Pinpoint the cell where the given text exists, returning its (x, y) midpoint coordinate. 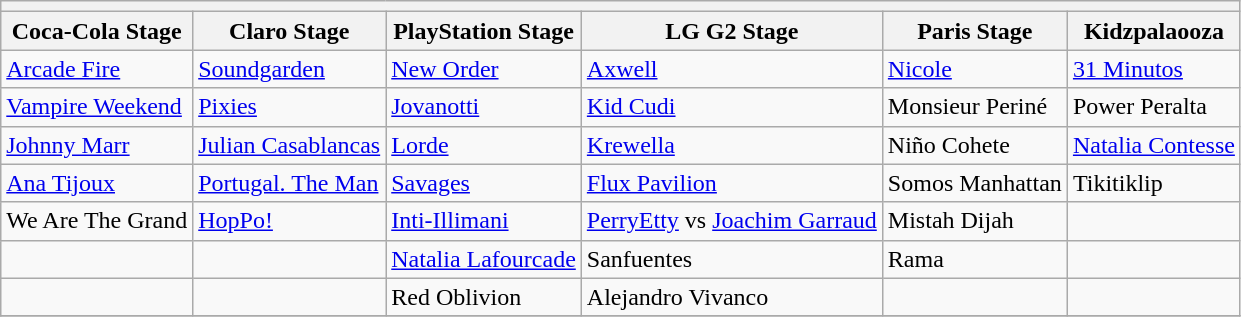
Krewella (732, 145)
Julian Casablancas (290, 145)
Rama (974, 259)
Somos Manhattan (974, 183)
Coca-Cola Stage (97, 31)
Jovanotti (484, 107)
Portugal. The Man (290, 183)
We Are The Grand (97, 221)
PerryEtty vs Joachim Garraud (732, 221)
Natalia Contesse (1154, 145)
Lorde (484, 145)
Flux Pavilion (732, 183)
Axwell (732, 69)
Claro Stage (290, 31)
Alejandro Vivanco (732, 297)
Monsieur Periné (974, 107)
HopPo! (290, 221)
Sanfuentes (732, 259)
Kid Cudi (732, 107)
Paris Stage (974, 31)
Pixies (290, 107)
Savages (484, 183)
Johnny Marr (97, 145)
PlayStation Stage (484, 31)
Mistah Dijah (974, 221)
Nicole (974, 69)
Inti-Illimani (484, 221)
Power Peralta (1154, 107)
LG G2 Stage (732, 31)
Kidzpalaooza (1154, 31)
New Order (484, 69)
31 Minutos (1154, 69)
Niño Cohete (974, 145)
Red Oblivion (484, 297)
Soundgarden (290, 69)
Arcade Fire (97, 69)
Tikitiklip (1154, 183)
Ana Tijoux (97, 183)
Vampire Weekend (97, 107)
Natalia Lafourcade (484, 259)
